For the text-containing cell, return its midpoint in (X, Y) coordinate format. 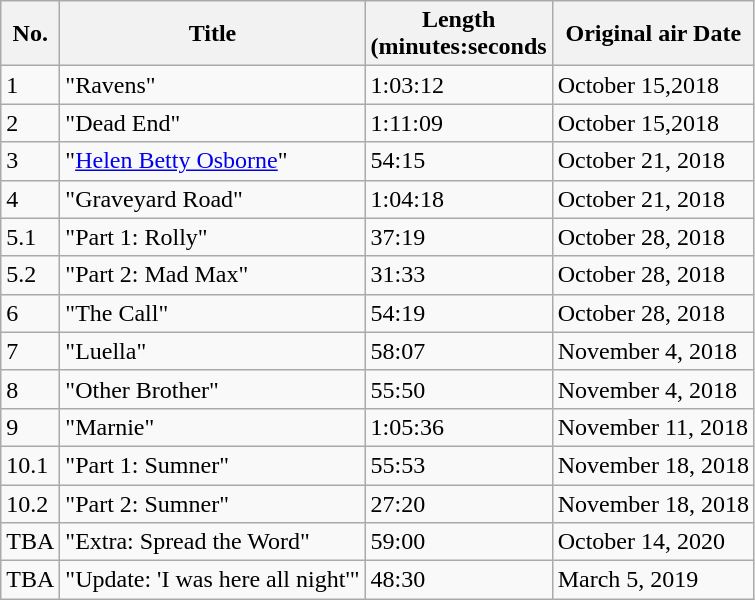
"Dead End" (212, 123)
8 (30, 389)
"Part 1: Rolly" (212, 237)
7 (30, 351)
1:04:18 (458, 199)
59:00 (458, 542)
55:53 (458, 465)
58:07 (458, 351)
10.1 (30, 465)
"Extra: Spread the Word" (212, 542)
1:05:36 (458, 427)
"The Call" (212, 313)
"Graveyard Road" (212, 199)
4 (30, 199)
1 (30, 85)
"Part 1: Sumner" (212, 465)
27:20 (458, 503)
March 5, 2019 (653, 580)
3 (30, 161)
"Part 2: Sumner" (212, 503)
"Helen Betty Osborne" (212, 161)
54:19 (458, 313)
10.2 (30, 503)
"Part 2: Mad Max" (212, 275)
October 14, 2020 (653, 542)
54:15 (458, 161)
"Update: 'I was here all night'" (212, 580)
1:03:12 (458, 85)
November 11, 2018 (653, 427)
"Ravens" (212, 85)
Title (212, 34)
2 (30, 123)
48:30 (458, 580)
Length(minutes:seconds (458, 34)
9 (30, 427)
55:50 (458, 389)
"Other Brother" (212, 389)
1:11:09 (458, 123)
31:33 (458, 275)
No. (30, 34)
37:19 (458, 237)
Original air Date (653, 34)
5.1 (30, 237)
"Marnie" (212, 427)
"Luella" (212, 351)
6 (30, 313)
5.2 (30, 275)
